From the cell containing the given text, extract its center point as (x, y) coordinate. 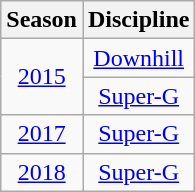
Discipline (138, 20)
Season (42, 20)
2015 (42, 77)
Downhill (138, 58)
2018 (42, 172)
2017 (42, 134)
